Detect which cell encompasses the target text, then output its (X, Y) center coordinate. 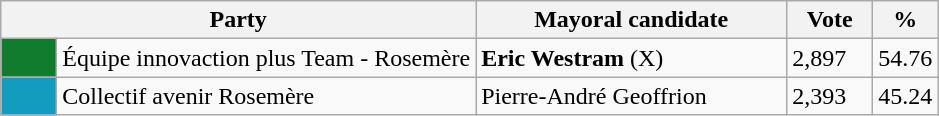
2,393 (830, 96)
45.24 (906, 96)
Pierre-André Geoffrion (632, 96)
54.76 (906, 58)
Mayoral candidate (632, 20)
2,897 (830, 58)
Équipe innovaction plus Team - Rosemère (266, 58)
Vote (830, 20)
Party (238, 20)
Eric Westram (X) (632, 58)
Collectif avenir Rosemère (266, 96)
% (906, 20)
